Scan for the cell matching the given text and deliver its [x, y] coordinate at center. 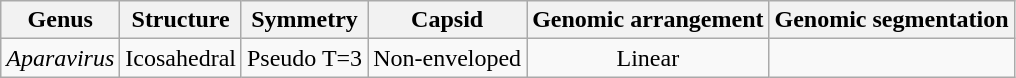
Capsid [448, 20]
Genus [60, 20]
Symmetry [304, 20]
Genomic arrangement [648, 20]
Icosahedral [181, 58]
Non-enveloped [448, 58]
Aparavirus [60, 58]
Genomic segmentation [892, 20]
Linear [648, 58]
Structure [181, 20]
Pseudo T=3 [304, 58]
